Provide the [X, Y] coordinate of the cell's center where the given text is located.  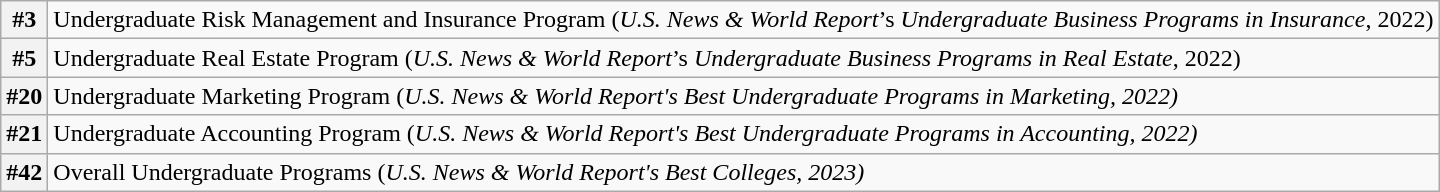
#20 [24, 96]
#5 [24, 58]
Undergraduate Accounting Program (U.S. News & World Report's Best Undergraduate Programs in Accounting, 2022) [744, 134]
#3 [24, 20]
Undergraduate Marketing Program (U.S. News & World Report's Best Undergraduate Programs in Marketing, 2022) [744, 96]
#21 [24, 134]
Overall Undergraduate Programs (U.S. News & World Report's Best Colleges, 2023) [744, 172]
Undergraduate Real Estate Program (U.S. News & World Report’s Undergraduate Business Programs in Real Estate, 2022) [744, 58]
#42 [24, 172]
Undergraduate Risk Management and Insurance Program (U.S. News & World Report’s Undergraduate Business Programs in Insurance, 2022) [744, 20]
